For the text-containing cell, return its midpoint in [x, y] coordinate format. 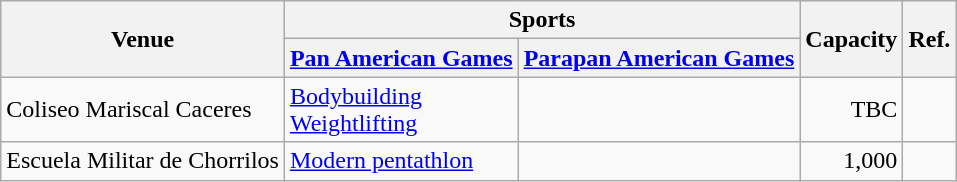
1,000 [852, 161]
Sports [542, 20]
Capacity [852, 39]
Venue [143, 39]
BodybuildingWeightlifting [401, 110]
TBC [852, 110]
Coliseo Mariscal Caceres [143, 110]
Escuela Militar de Chorrilos [143, 161]
Ref. [930, 39]
Modern pentathlon [401, 161]
Pan American Games [401, 58]
Parapan American Games [659, 58]
